Scan for the cell matching the given text and deliver its [x, y] coordinate at center. 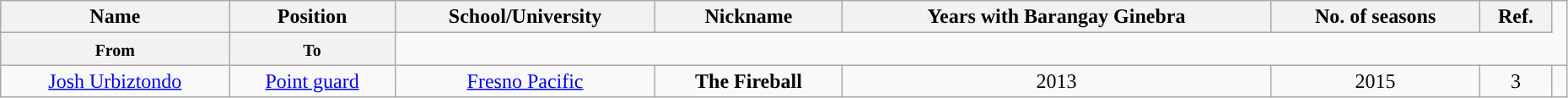
3 [1515, 81]
The Fireball [749, 81]
Fresno Pacific [525, 81]
Josh Urbiztondo [115, 81]
2015 [1376, 81]
Point guard [312, 81]
Position [312, 17]
No. of seasons [1376, 17]
School/University [525, 17]
Years with Barangay Ginebra [1056, 17]
Ref. [1515, 17]
Name [115, 17]
To [312, 49]
2013 [1056, 81]
From [115, 49]
Nickname [749, 17]
